Locate the cell with the specified text and output its [X, Y] center coordinate. 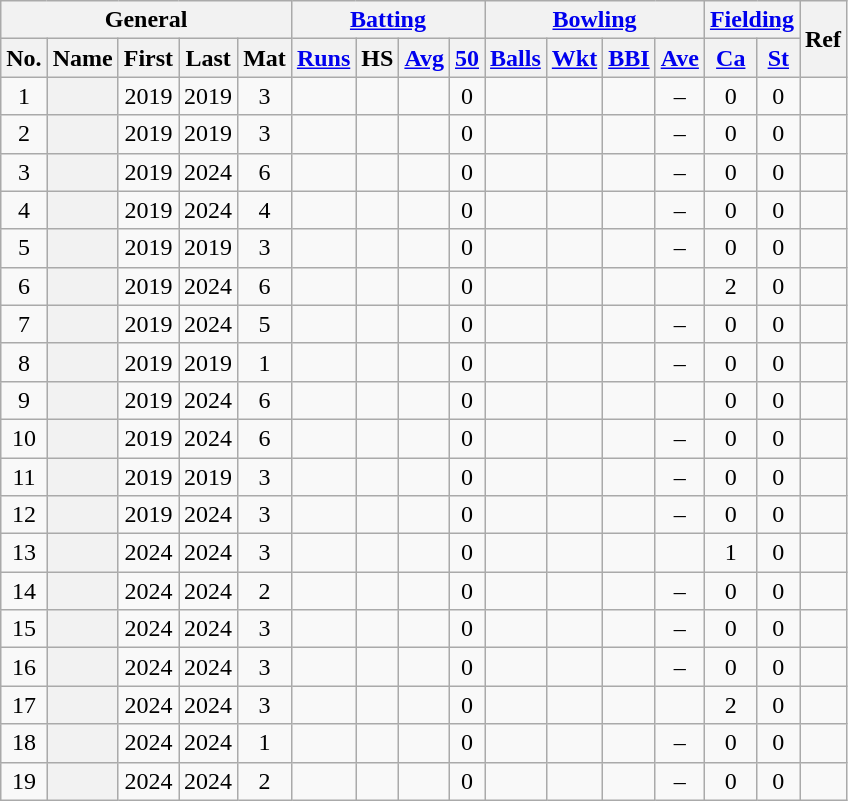
18 [24, 743]
16 [24, 667]
Ref [824, 39]
10 [24, 438]
St [778, 58]
17 [24, 705]
Bowling [595, 20]
General [146, 20]
Ave [680, 58]
8 [24, 362]
9 [24, 400]
13 [24, 553]
HS [378, 58]
First [148, 58]
15 [24, 629]
Ca [730, 58]
Last [208, 58]
Runs [323, 58]
11 [24, 477]
Avg [424, 58]
50 [466, 58]
14 [24, 591]
7 [24, 324]
12 [24, 515]
No. [24, 58]
Balls [516, 58]
Batting [388, 20]
Mat [265, 58]
Wkt [574, 58]
19 [24, 781]
BBI [629, 58]
Fielding [752, 20]
Name [82, 58]
